Return the (x, y) coordinate for the center point of the cell that contains the specified text.  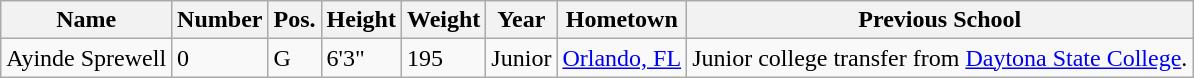
Pos. (294, 20)
Orlando, FL (622, 58)
0 (220, 58)
195 (443, 58)
Ayinde Sprewell (86, 58)
Weight (443, 20)
Year (522, 20)
Number (220, 20)
6'3" (361, 58)
Name (86, 20)
Height (361, 20)
Junior college transfer from Daytona State College. (940, 58)
Hometown (622, 20)
G (294, 58)
Previous School (940, 20)
Junior (522, 58)
